Return the [X, Y] coordinate for the center point of the cell that contains the specified text.  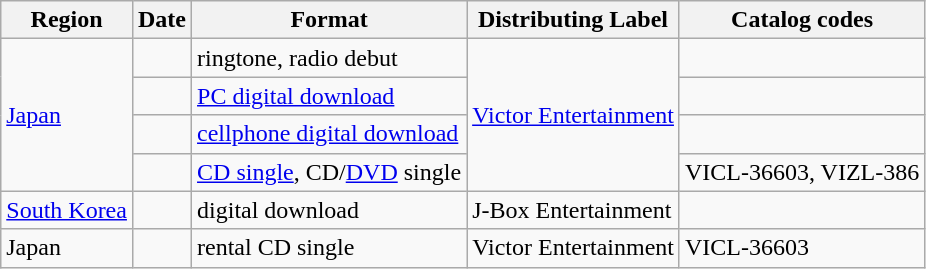
PC digital download [330, 96]
cellphone digital download [330, 134]
ringtone, radio debut [330, 58]
Region [67, 20]
South Korea [67, 210]
VICL-36603 [802, 248]
CD single, CD/DVD single [330, 172]
Date [162, 20]
Distributing Label [574, 20]
rental CD single [330, 248]
Catalog codes [802, 20]
J-Box Entertainment [574, 210]
Format [330, 20]
VICL-36603, VIZL-386 [802, 172]
digital download [330, 210]
